Return the [X, Y] coordinate for the center point of the cell that contains the specified text.  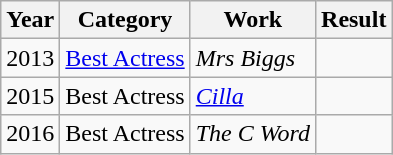
2016 [30, 134]
Category [125, 20]
2013 [30, 58]
Work [252, 20]
Cilla [252, 96]
Result [354, 20]
The C Word [252, 134]
Mrs Biggs [252, 58]
Year [30, 20]
2015 [30, 96]
